Scan for the cell matching the given text and deliver its [x, y] coordinate at center. 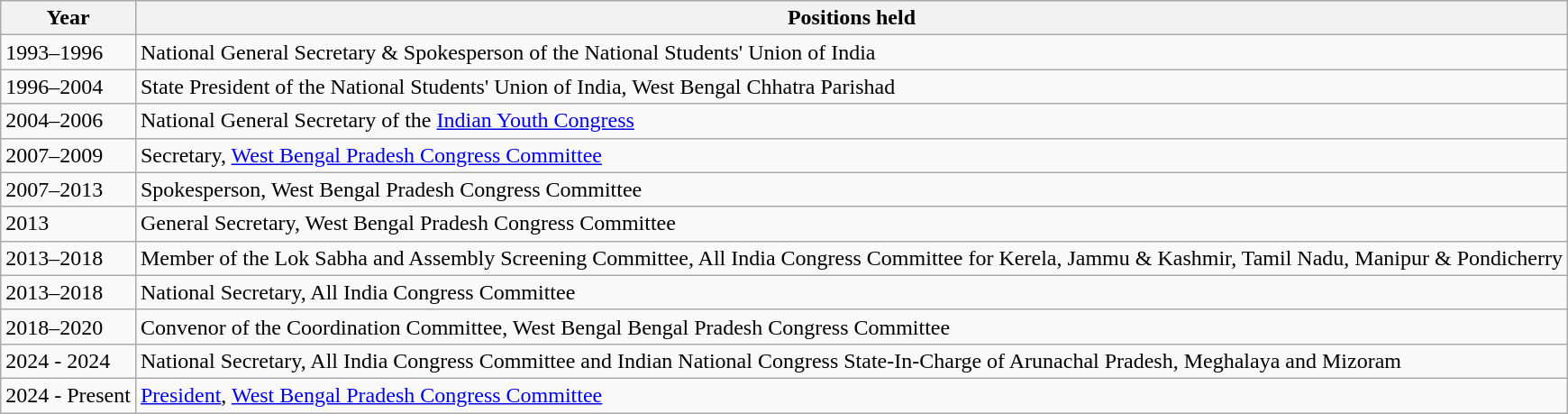
President, West Bengal Pradesh Congress Committee [851, 395]
Convenor of the Coordination Committee, West Bengal Bengal Pradesh Congress Committee [851, 327]
2007–2009 [68, 155]
2018–2020 [68, 327]
Positions held [851, 18]
1996–2004 [68, 87]
2004–2006 [68, 121]
National Secretary, All India Congress Committee [851, 292]
Year [68, 18]
2024 - Present [68, 395]
Member of the Lok Sabha and Assembly Screening Committee, All India Congress Committee for Kerela, Jammu & Kashmir, Tamil Nadu, Manipur & Pondicherry [851, 258]
National Secretary, All India Congress Committee and Indian National Congress State-In-Charge of Arunachal Pradesh, Meghalaya and Mizoram [851, 361]
1993–1996 [68, 52]
General Secretary, West Bengal Pradesh Congress Committee [851, 224]
2007–2013 [68, 189]
2024 - 2024 [68, 361]
Secretary, West Bengal Pradesh Congress Committee [851, 155]
National General Secretary of the Indian Youth Congress [851, 121]
Spokesperson, West Bengal Pradesh Congress Committee [851, 189]
National General Secretary & Spokesperson of the National Students' Union of India [851, 52]
2013 [68, 224]
State President of the National Students' Union of India, West Bengal Chhatra Parishad [851, 87]
